Return [X, Y] of the center of cell containing provided text 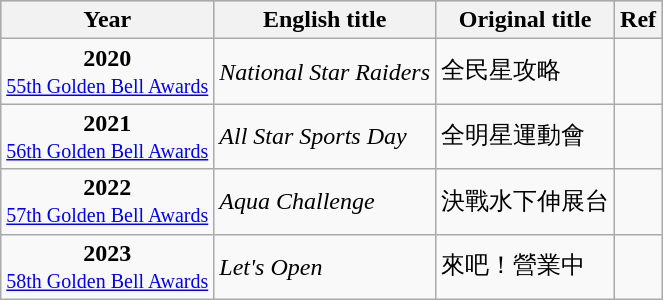
Aqua Challenge [325, 202]
Ref [638, 20]
決戰水下伸展台 [526, 202]
National Star Raiders [325, 72]
全民星攻略 [526, 72]
全明星運動會 [526, 136]
Original title [526, 20]
All Star Sports Day [325, 136]
來吧！營業中 [526, 266]
Year [108, 20]
2022 57th Golden Bell Awards [108, 202]
English title [325, 20]
Let's Open [325, 266]
2020 55th Golden Bell Awards [108, 72]
2021 56th Golden Bell Awards [108, 136]
2023 58th Golden Bell Awards [108, 266]
